Extract the [X, Y] coordinate from the center of the cell holding the provided text.  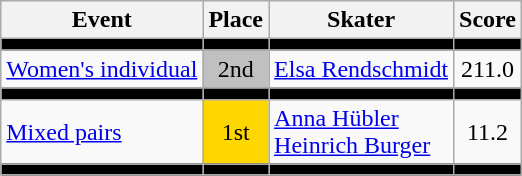
Mixed pairs [102, 132]
11.2 [488, 132]
211.0 [488, 69]
Elsa Rendschmidt [362, 69]
2nd [236, 69]
1st [236, 132]
Skater [362, 20]
Women's individual [102, 69]
Score [488, 20]
Anna Hübler Heinrich Burger [362, 132]
Event [102, 20]
Place [236, 20]
